Pinpoint the cell where the given text exists, returning its [x, y] midpoint coordinate. 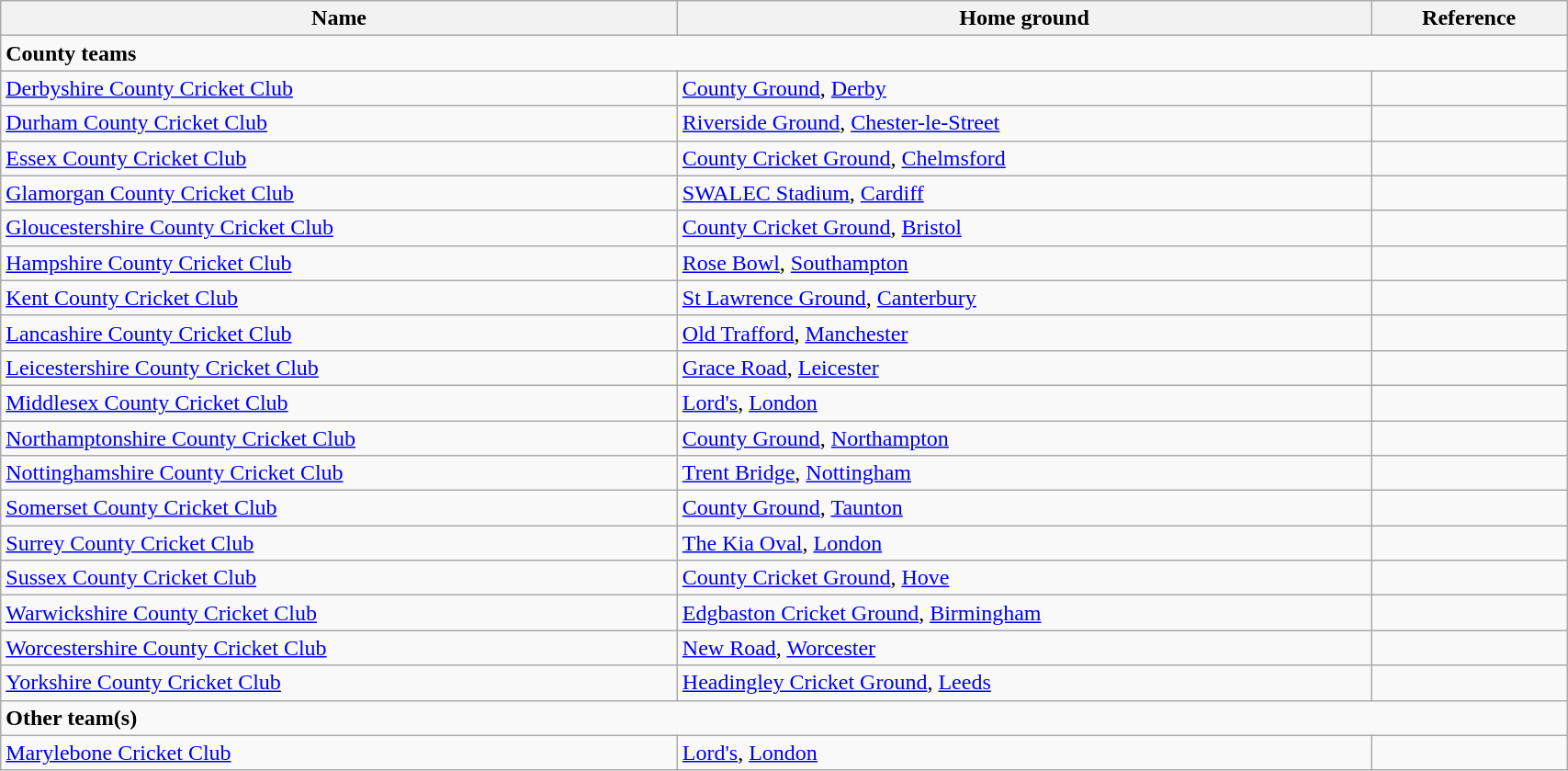
Trent Bridge, Nottingham [1023, 473]
Yorkshire County Cricket Club [340, 683]
Marylebone Cricket Club [340, 753]
County Ground, Derby [1023, 88]
Riverside Ground, Chester-le-Street [1023, 123]
SWALEC Stadium, Cardiff [1023, 193]
Northamptonshire County Cricket Club [340, 438]
Sussex County Cricket Club [340, 578]
St Lawrence Ground, Canterbury [1023, 298]
Other team(s) [784, 718]
Leicestershire County Cricket Club [340, 368]
The Kia Oval, London [1023, 543]
County Cricket Ground, Chelmsford [1023, 158]
Gloucestershire County Cricket Club [340, 228]
Derbyshire County Cricket Club [340, 88]
Worcestershire County Cricket Club [340, 648]
Glamorgan County Cricket Club [340, 193]
County Cricket Ground, Bristol [1023, 228]
Essex County Cricket Club [340, 158]
Warwickshire County Cricket Club [340, 613]
County Ground, Northampton [1023, 438]
Rose Bowl, Southampton [1023, 263]
Grace Road, Leicester [1023, 368]
Name [340, 18]
Reference [1470, 18]
Lancashire County Cricket Club [340, 333]
Somerset County Cricket Club [340, 508]
Middlesex County Cricket Club [340, 403]
Edgbaston Cricket Ground, Birmingham [1023, 613]
Old Trafford, Manchester [1023, 333]
Hampshire County Cricket Club [340, 263]
Headingley Cricket Ground, Leeds [1023, 683]
Surrey County Cricket Club [340, 543]
Durham County Cricket Club [340, 123]
Home ground [1023, 18]
County Cricket Ground, Hove [1023, 578]
Nottinghamshire County Cricket Club [340, 473]
New Road, Worcester [1023, 648]
County teams [784, 53]
Kent County Cricket Club [340, 298]
County Ground, Taunton [1023, 508]
